Detect which cell encompasses the target text, then output its [X, Y] center coordinate. 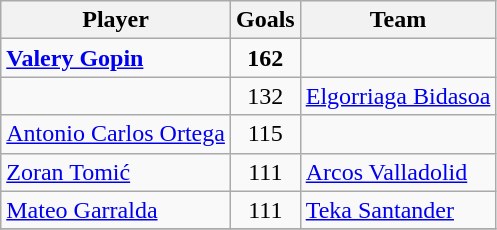
Zoran Tomić [116, 172]
Teka Santander [398, 210]
132 [265, 96]
Antonio Carlos Ortega [116, 134]
Arcos Valladolid [398, 172]
162 [265, 58]
Mateo Garralda [116, 210]
Goals [265, 20]
115 [265, 134]
Team [398, 20]
Elgorriaga Bidasoa [398, 96]
Player [116, 20]
Valery Gopin [116, 58]
